Determine the [x, y] coordinate at the center of the cell enclosing the given text.  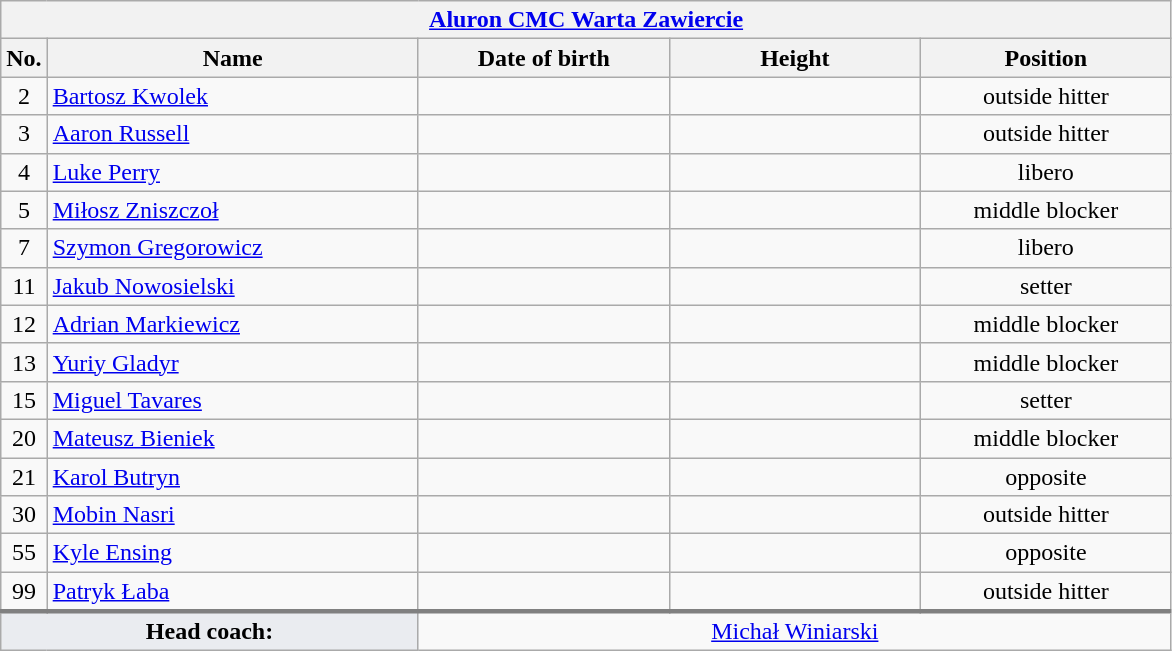
5 [24, 210]
30 [24, 515]
Date of birth [544, 58]
4 [24, 172]
Michał Winiarski [794, 631]
11 [24, 286]
Luke Perry [232, 172]
13 [24, 362]
Aluron CMC Warta Zawiercie [586, 20]
20 [24, 438]
No. [24, 58]
Patryk Łaba [232, 592]
Height [794, 58]
Name [232, 58]
3 [24, 134]
Mateusz Bieniek [232, 438]
15 [24, 400]
55 [24, 553]
Jakub Nowosielski [232, 286]
99 [24, 592]
Kyle Ensing [232, 553]
Yuriy Gladyr [232, 362]
Miguel Tavares [232, 400]
Position [1046, 58]
Szymon Gregorowicz [232, 248]
Aaron Russell [232, 134]
21 [24, 477]
Adrian Markiewicz [232, 324]
Mobin Nasri [232, 515]
Karol Butryn [232, 477]
Miłosz Zniszczoł [232, 210]
7 [24, 248]
2 [24, 96]
Head coach: [210, 631]
Bartosz Kwolek [232, 96]
12 [24, 324]
